Return the (X, Y) coordinate for the center point of the cell that contains the specified text.  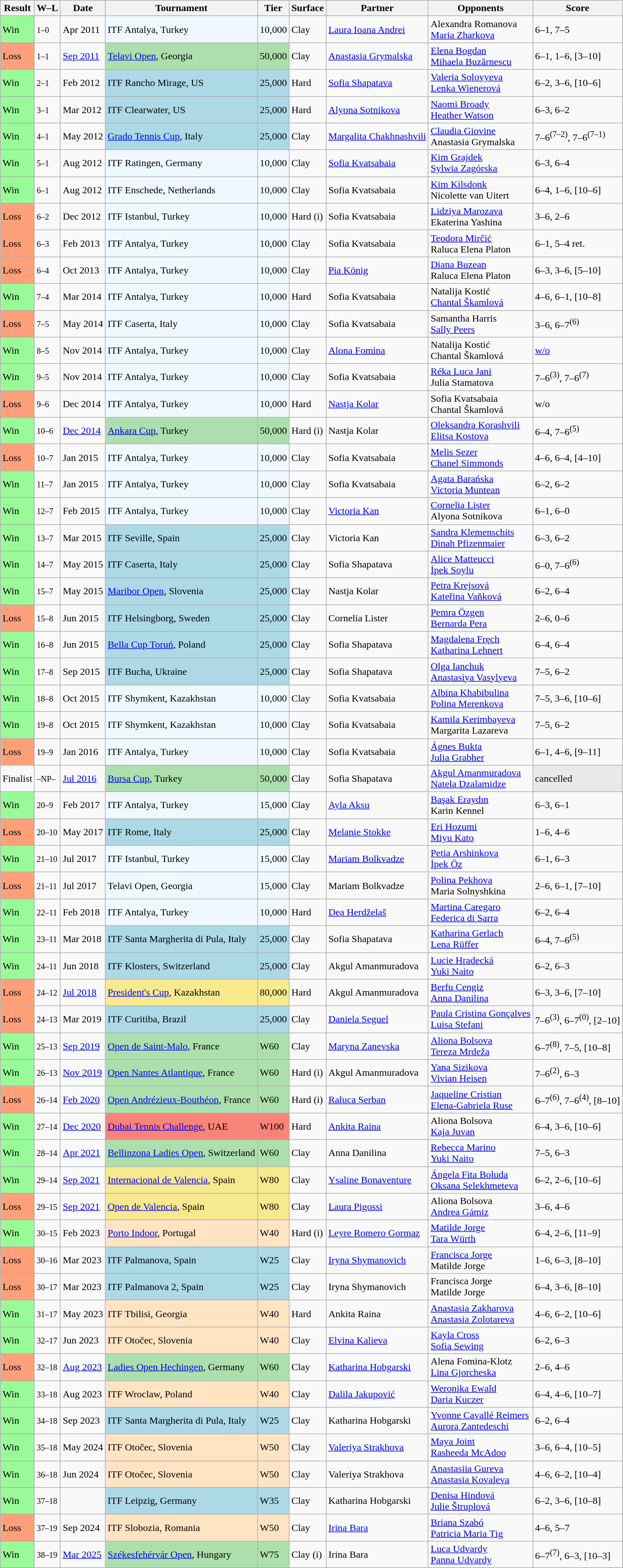
Matilde Jorge Tara Würth (481, 1234)
Date (83, 8)
3–6, 2–6 (578, 216)
Rebecca Marino Yuki Naito (481, 1153)
3–6, 4–6 (578, 1207)
7–5 (48, 323)
Partner (377, 8)
Feb 2020 (83, 1100)
Feb 2012 (83, 83)
6–2, 3–6, [10–8] (578, 1501)
6–1, 6–3 (578, 859)
Yana Sizikova Vivian Heisen (481, 1072)
1–0 (48, 30)
7–6(3), 6–7(0), [2–10] (578, 1019)
Nov 2019 (83, 1072)
4–6, 6–2, [10–6] (578, 1313)
Clay (i) (308, 1554)
6–2, 6–2 (578, 484)
Kim Grajdek Sylwia Zagórska (481, 163)
7–6(7–2), 7–6(7–1) (578, 137)
6–4, 3–6, [10–6] (578, 1126)
Cornelia Lister (377, 618)
31–17 (48, 1313)
Diana Buzean Raluca Elena Platon (481, 270)
10–6 (48, 431)
6–1, 6–0 (578, 511)
Grado Tennis Cup, Italy (181, 137)
Dalila Jakupović (377, 1394)
W100 (273, 1126)
6–2 (48, 216)
Raluca Șerban (377, 1100)
Open de Valencia, Spain (181, 1207)
Anastasia Grymalska (377, 56)
Mar 2015 (83, 538)
36–18 (48, 1474)
Valeria Solovyeva Lenka Wienerová (481, 83)
Bella Cup Toruń, Poland (181, 645)
20–10 (48, 832)
Opponents (481, 8)
ITF Rome, Italy (181, 832)
Melis Sezer Chanel Simmonds (481, 457)
Tier (273, 8)
ITF Enschede, Netherlands (181, 190)
ITF Slobozia, Romania (181, 1527)
Samantha Harris Sally Peers (481, 323)
Ángela Fita Boluda Oksana Selekhmeteva (481, 1179)
18–8 (48, 698)
34–18 (48, 1420)
1–1 (48, 56)
Dec 2020 (83, 1126)
22–11 (48, 912)
Alice Matteucci İpek Soylu (481, 564)
20–9 (48, 805)
ITF Klosters, Switzerland (181, 966)
ITF Leipzig, Germany (181, 1501)
32–17 (48, 1341)
–NP– (48, 779)
ITF Clearwater, US (181, 109)
Anastasia Zakharova Anastasia Zolotareva (481, 1313)
26–13 (48, 1072)
37–19 (48, 1527)
Kim Kilsdonk Nicolette van Uitert (481, 190)
26–14 (48, 1100)
W75 (273, 1554)
ITF Rancho Mirage, US (181, 83)
Berfu Cengiz Anna Danilina (481, 993)
Aliona Bolsova Andrea Gámiz (481, 1207)
Alexandra Romanova Maria Zharkova (481, 30)
37–18 (48, 1501)
Oct 2013 (83, 270)
Sep 2019 (83, 1046)
ITF Palmanova 2, Spain (181, 1287)
2–6, 0–6 (578, 618)
Jul 2018 (83, 993)
21–11 (48, 886)
Székesfehérvár Open, Hungary (181, 1554)
Pemra Özgen Bernarda Pera (481, 618)
6–0, 7–6(6) (578, 564)
Anastasiia Gureva Anastasia Kovaleva (481, 1474)
6–3 (48, 243)
7–6(3), 7–6(7) (578, 378)
W–L (48, 8)
May 2012 (83, 137)
Alyona Sotnikova (377, 109)
19–9 (48, 752)
Lidziya Marozava Ekaterina Yashina (481, 216)
16–8 (48, 645)
Apr 2021 (83, 1153)
24–13 (48, 1019)
Aliona Bolsova Kaja Juvan (481, 1126)
15–8 (48, 618)
Denisa Hindová Julie Štruplová (481, 1501)
7–4 (48, 297)
Sep 2015 (83, 671)
Open de Saint-Malo, France (181, 1046)
May 2023 (83, 1313)
W35 (273, 1501)
May 2014 (83, 323)
Paula Cristina Gonçalves Luisa Stefani (481, 1019)
Open Andrézieux-Bouthéon, France (181, 1100)
ITF Bucha, Ukraine (181, 671)
Yvonne Cavallé Reimers Aurora Zantedeschi (481, 1420)
ITF Seville, Spain (181, 538)
Sofia Kvatsabaia Chantal Škamlová (481, 404)
6–4, 2–6, [11–9] (578, 1234)
6–3, 6–1 (578, 805)
Weronika Ewald Daria Kuczer (481, 1394)
13–7 (48, 538)
4–1 (48, 137)
80,000 (273, 993)
1–6, 4–6 (578, 832)
Cornelia Lister Alyona Sotnikova (481, 511)
Open Nantes Atlantique, France (181, 1072)
9–6 (48, 404)
Olga Ianchuk Anastasiya Vasylyeva (481, 671)
Sandra Klemenschits Dinah Pfizenmaier (481, 538)
Melanie Stokke (377, 832)
35–18 (48, 1448)
30–15 (48, 1234)
Dubai Tennis Challenge, UAE (181, 1126)
Jun 2023 (83, 1341)
12–7 (48, 511)
6–4, 6–4 (578, 645)
May 2024 (83, 1448)
Surface (308, 8)
6–1, 1–6, [3–10] (578, 56)
6–7(8), 7–5, [10–8] (578, 1046)
Maya Joint Rasheeda McAdoo (481, 1448)
29–14 (48, 1179)
3–6, 6–4, [10–5] (578, 1448)
Martina Caregaro Federica di Sarra (481, 912)
Başak Eraydın Karin Kennel (481, 805)
Mar 2012 (83, 109)
Ágnes Bukta Julia Grabher (481, 752)
4–6, 6–1, [10–8] (578, 297)
Finalist (17, 779)
Albina Khabibulina Polina Merenkova (481, 698)
Feb 2015 (83, 511)
Internacional de Valencia, Spain (181, 1179)
Ladies Open Hechingen, Germany (181, 1367)
Pia König (377, 270)
6–4, 4–6, [10–7] (578, 1394)
6–3, 6–4 (578, 163)
Sep 2011 (83, 56)
6–2, 3–6, [10–6] (578, 83)
Bellinzona Ladies Open, Switzerland (181, 1153)
Maryna Zanevska (377, 1046)
Ayla Aksu (377, 805)
Magdalena Fręch Katharina Lehnert (481, 645)
6–4 (48, 270)
27–14 (48, 1126)
Apr 2011 (83, 30)
19–8 (48, 725)
8–5 (48, 350)
2–1 (48, 83)
11–7 (48, 484)
30–17 (48, 1287)
ITF Ratingen, Germany (181, 163)
Porto Indoor, Portugal (181, 1234)
Tournament (181, 8)
Laura Pigossi (377, 1207)
Lucie Hradecká Yuki Naito (481, 966)
Teodora Mirčić Raluca Elena Platon (481, 243)
3–6, 6–7(6) (578, 323)
Claudia Giovine Anastasia Grymalska (481, 137)
23–11 (48, 939)
6–3, 3–6, [5–10] (578, 270)
6–4, 1–6, [10–6] (578, 190)
28–14 (48, 1153)
Alona Fomina (377, 350)
7–6(2), 6–3 (578, 1072)
Bursa Cup, Turkey (181, 779)
Margalita Chakhnashvili (377, 137)
Jaqueline Cristian Elena-Gabriela Ruse (481, 1100)
24–12 (48, 993)
38–19 (48, 1554)
Sep 2023 (83, 1420)
2–6, 4–6 (578, 1367)
6–3, 3–6, [7–10] (578, 993)
6–7(6), 7–6(4), [8–10] (578, 1100)
cancelled (578, 779)
15–7 (48, 591)
6–1, 7–5 (578, 30)
May 2017 (83, 832)
Mar 2014 (83, 297)
Eri Hozumi Miyu Kato (481, 832)
30–16 (48, 1260)
17–8 (48, 671)
Akgul Amanmuradova Natela Dzalamidze (481, 779)
14–7 (48, 564)
Leyre Romero Gormaz (377, 1234)
32–18 (48, 1367)
24–11 (48, 966)
9–5 (48, 378)
Sep 2024 (83, 1527)
Jul 2016 (83, 779)
Petra Krejsová Kateřina Vaňková (481, 591)
6–1, 4–6, [9–11] (578, 752)
Agata Barańska Victoria Muntean (481, 484)
4–6, 6–2, [10–4] (578, 1474)
6–4, 3–6, [8–10] (578, 1287)
ITF Helsingborg, Sweden (181, 618)
Feb 2017 (83, 805)
Kamila Kerimbayeva Margarita Lazareva (481, 725)
Réka Luca Jani Julia Stamatova (481, 378)
Luca Udvardy Panna Udvardy (481, 1554)
4–6, 5–7 (578, 1527)
ITF Curitiba, Brazil (181, 1019)
33–18 (48, 1394)
Anna Danilina (377, 1153)
Ysaline Bonaventure (377, 1179)
Dea Herdželaš (377, 912)
Ankara Cup, Turkey (181, 431)
5–1 (48, 163)
2–6, 6–1, [7–10] (578, 886)
21–10 (48, 859)
Briana Szabó Patricia Maria Țig (481, 1527)
25–13 (48, 1046)
1–6, 6–3, [8–10] (578, 1260)
Mar 2019 (83, 1019)
Laura Ioana Andrei (377, 30)
Feb 2023 (83, 1234)
10–7 (48, 457)
6–2, 2–6, [10–6] (578, 1179)
Katharina Gerlach Lena Rüffer (481, 939)
Maribor Open, Slovenia (181, 591)
Jan 2016 (83, 752)
29–15 (48, 1207)
6–1 (48, 190)
Dec 2012 (83, 216)
6–1, 5–4 ret. (578, 243)
ITF Palmanova, Spain (181, 1260)
Feb 2018 (83, 912)
Polina Pekhova Maria Solnyshkina (481, 886)
7–5, 3–6, [10–6] (578, 698)
Daniela Seguel (377, 1019)
4–6, 6–4, [4–10] (578, 457)
Feb 2013 (83, 243)
Score (578, 8)
President's Cup, Kazakhstan (181, 993)
Mar 2025 (83, 1554)
Alena Fomina-Klotz Lina Gjorcheska (481, 1367)
Result (17, 8)
Naomi Broady Heather Watson (481, 109)
Mar 2018 (83, 939)
Jun 2024 (83, 1474)
Elvina Kalieva (377, 1341)
Oleksandra Korashvili Elitsa Kostova (481, 431)
7–5, 6–3 (578, 1153)
6–7(7), 6–3, [10–3] (578, 1554)
Jun 2018 (83, 966)
Aliona Bolsova Tereza Mrdeža (481, 1046)
ITF Wroclaw, Poland (181, 1394)
Elena Bogdan Mihaela Buzărnescu (481, 56)
Petia Arshinkova İpek Öz (481, 859)
ITF Tbilisi, Georgia (181, 1313)
3–1 (48, 109)
Kayla Cross Sofia Sewing (481, 1341)
